Capture the cell that displays the provided text and extract its [X, Y] central coordinate. 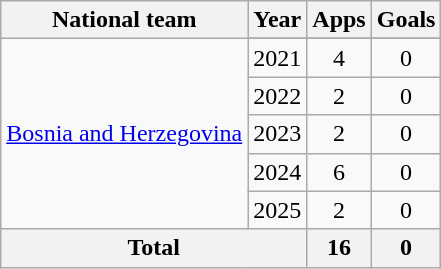
2022 [278, 96]
Apps [339, 20]
National team [124, 20]
Goals [406, 20]
Total [154, 248]
2023 [278, 134]
2025 [278, 210]
4 [339, 58]
Bosnia and Herzegovina [124, 134]
2021 [278, 58]
Year [278, 20]
16 [339, 248]
2024 [278, 172]
6 [339, 172]
